Capture the cell that displays the provided text and extract its [X, Y] central coordinate. 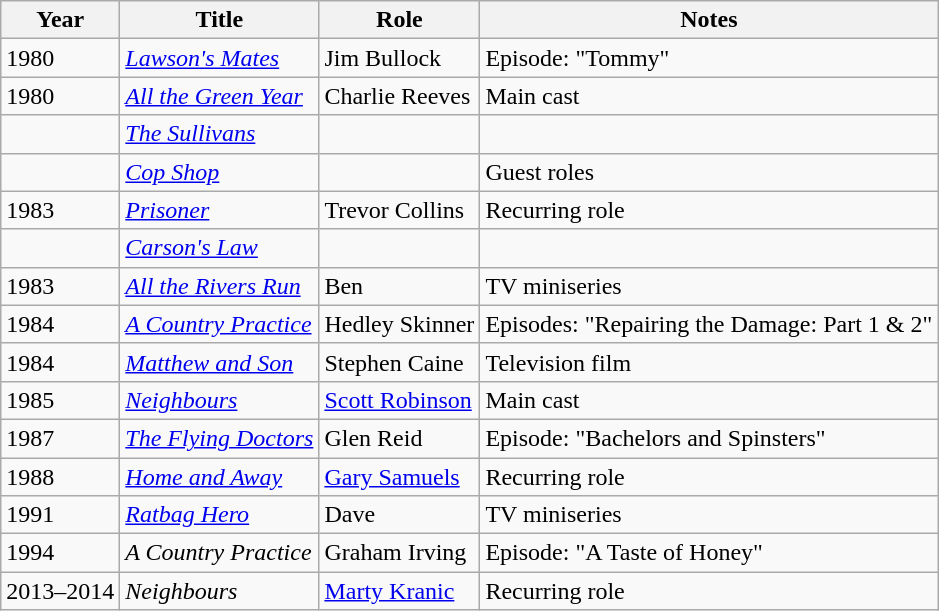
Role [400, 20]
All the Green Year [220, 96]
Matthew and Son [220, 362]
Trevor Collins [400, 210]
Lawson's Mates [220, 58]
1991 [60, 515]
Home and Away [220, 477]
Notes [709, 20]
Gary Samuels [400, 477]
1985 [60, 400]
Television film [709, 362]
1987 [60, 438]
Marty Kranic [400, 591]
Cop Shop [220, 172]
Guest roles [709, 172]
Prisoner [220, 210]
Stephen Caine [400, 362]
Scott Robinson [400, 400]
Charlie Reeves [400, 96]
Graham Irving [400, 553]
Carson's Law [220, 248]
Episode: "Tommy" [709, 58]
2013–2014 [60, 591]
Hedley Skinner [400, 324]
Episode: "A Taste of Honey" [709, 553]
All the Rivers Run [220, 286]
Dave [400, 515]
Ben [400, 286]
The Sullivans [220, 134]
Episodes: "Repairing the Damage: Part 1 & 2" [709, 324]
Jim Bullock [400, 58]
Glen Reid [400, 438]
Year [60, 20]
1988 [60, 477]
Episode: "Bachelors and Spinsters" [709, 438]
Ratbag Hero [220, 515]
The Flying Doctors [220, 438]
Title [220, 20]
1994 [60, 553]
